Capture the cell that displays the provided text and extract its (X, Y) central coordinate. 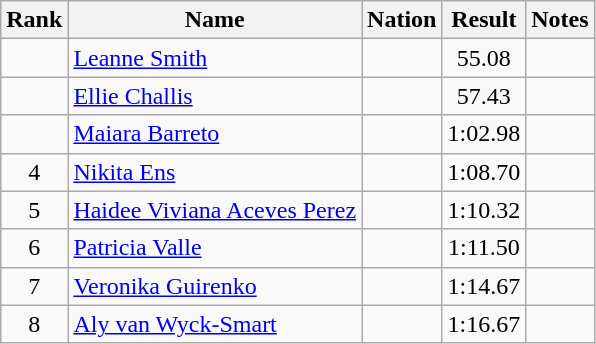
5 (34, 210)
8 (34, 324)
6 (34, 248)
1:02.98 (484, 134)
7 (34, 286)
Nation (402, 20)
1:10.32 (484, 210)
Leanne Smith (215, 58)
Notes (560, 20)
1:11.50 (484, 248)
Maiara Barreto (215, 134)
Veronika Guirenko (215, 286)
1:16.67 (484, 324)
Name (215, 20)
Haidee Viviana Aceves Perez (215, 210)
4 (34, 172)
1:14.67 (484, 286)
Rank (34, 20)
Result (484, 20)
57.43 (484, 96)
Aly van Wyck-Smart (215, 324)
55.08 (484, 58)
Ellie Challis (215, 96)
Nikita Ens (215, 172)
1:08.70 (484, 172)
Patricia Valle (215, 248)
